Capture the cell that displays the provided text and extract its (x, y) central coordinate. 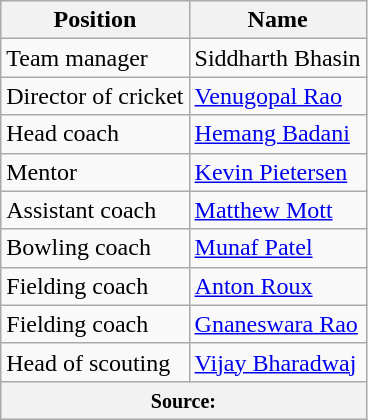
Source: (184, 400)
Head coach (95, 134)
Venugopal Rao (278, 96)
Director of cricket (95, 96)
Kevin Pietersen (278, 172)
Mentor (95, 172)
Bowling coach (95, 248)
Head of scouting (95, 362)
Position (95, 20)
Anton Roux (278, 286)
Vijay Bharadwaj (278, 362)
Name (278, 20)
Matthew Mott (278, 210)
Siddharth Bhasin (278, 58)
Munaf Patel (278, 248)
Gnaneswara Rao (278, 324)
Hemang Badani (278, 134)
Team manager (95, 58)
Assistant coach (95, 210)
